Return the (x, y) coordinate for the center point of the cell that contains the specified text.  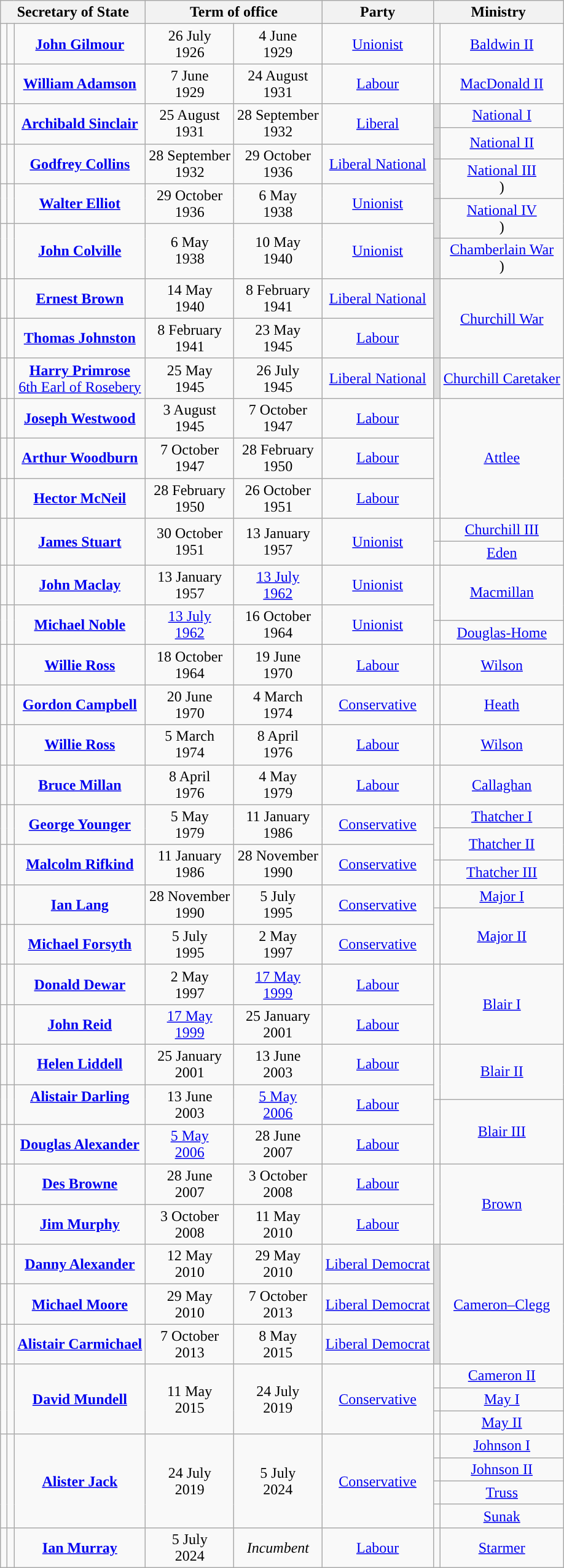
Blair III (501, 1132)
David Mundell (80, 1399)
Major II (501, 936)
19 June1970 (278, 665)
Secretary of State (73, 12)
MacDonald II (501, 84)
Alister Jack (80, 1481)
4 March1974 (278, 705)
Cameron–Clegg (501, 1305)
National IV) (501, 219)
Party (377, 12)
Bruce Millan (80, 785)
7 June1929 (190, 84)
Starmer (501, 1548)
4 May1979 (278, 785)
Thatcher II (501, 844)
John Maclay (80, 585)
May II (501, 1422)
Ian Lang (80, 904)
Douglas Alexander (80, 1145)
3 August1945 (190, 418)
George Younger (80, 824)
Gordon Campbell (80, 705)
Donald Dewar (80, 984)
Churchill Caretaker (501, 378)
John Colville (80, 251)
4 June1929 (278, 44)
24 July2019 (278, 1399)
Ian Murray (80, 1548)
Thomas Johnston (80, 338)
John Reid (80, 1024)
Jim Murphy (80, 1225)
Hector McNeil (80, 497)
25 May1945 (190, 378)
Thatcher I (501, 816)
Incumbent (278, 1548)
Arthur Woodburn (80, 458)
Cameron II (501, 1376)
Liberal (377, 124)
8 May2015 (278, 1344)
Des Browne (80, 1184)
12 May2010 (190, 1264)
Alistair Carmichael (80, 1344)
Michael Noble (80, 625)
Michael Forsyth (80, 945)
Sunak (501, 1516)
Johnson I (501, 1446)
Malcolm Rifkind (80, 865)
National II (501, 142)
26 July1926 (190, 44)
Danny Alexander (80, 1264)
Eden (501, 553)
5 July 2024 (278, 1481)
18 October1964 (190, 665)
23 May1945 (278, 338)
26 October1951 (278, 497)
Heath (501, 705)
National I (501, 115)
Godfrey Collins (80, 163)
Blair I (501, 1004)
24 August1931 (278, 84)
Joseph Westwood (80, 418)
14 May1940 (190, 298)
Alistair Darling (80, 1104)
Brown (501, 1204)
Callaghan (501, 785)
John Gilmour (80, 44)
Helen Liddell (80, 1064)
25 August1931 (190, 124)
11 May2015 (190, 1399)
Michael Moore (80, 1305)
Term of office (233, 12)
Ministry (498, 12)
10 May1940 (278, 251)
Thatcher III (501, 872)
20 June1970 (190, 705)
William Adamson (80, 84)
5 July2024 (190, 1548)
Major I (501, 896)
16 October1964 (278, 625)
Truss (501, 1492)
Archibald Sinclair (80, 124)
May I (501, 1399)
11 May2010 (278, 1225)
Chamberlain War) (501, 258)
National III) (501, 178)
Blair II (501, 1071)
James Stuart (80, 542)
Baldwin II (501, 44)
Ernest Brown (80, 298)
Johnson II (501, 1469)
Attlee (501, 458)
5 May1979 (190, 824)
26 July1945 (278, 378)
Churchill War (501, 318)
Walter Elliot (80, 204)
Douglas-Home (501, 633)
24 July 2019 (190, 1481)
Harry Primrose6th Earl of Rosebery (80, 378)
Macmillan (501, 593)
5 March1974 (190, 744)
Churchill III (501, 530)
30 October1951 (190, 542)
